Capture the cell that displays the provided text and extract its (x, y) central coordinate. 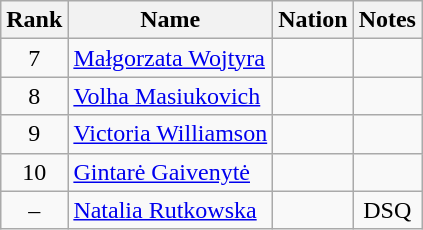
Nation (313, 20)
Victoria Williamson (170, 134)
– (34, 210)
Natalia Rutkowska (170, 210)
Name (170, 20)
Gintarė Gaivenytė (170, 172)
8 (34, 96)
DSQ (387, 210)
9 (34, 134)
10 (34, 172)
Małgorzata Wojtyra (170, 58)
7 (34, 58)
Rank (34, 20)
Volha Masiukovich (170, 96)
Notes (387, 20)
